Scan for the cell matching the given text and deliver its (x, y) coordinate at center. 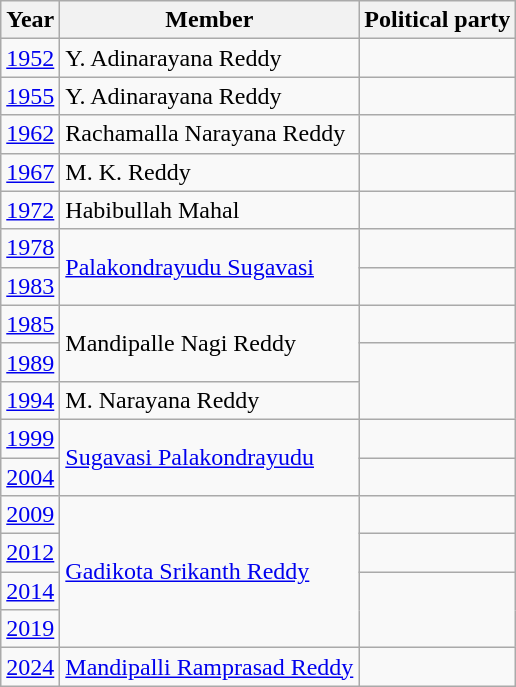
Habibullah Mahal (210, 210)
1962 (30, 134)
2014 (30, 591)
Mandipalli Ramprasad Reddy (210, 667)
Rachamalla Narayana Reddy (210, 134)
1972 (30, 210)
M. Narayana Reddy (210, 400)
2004 (30, 477)
Palakondrayudu Sugavasi (210, 267)
2024 (30, 667)
Gadikota Srikanth Reddy (210, 572)
2012 (30, 553)
2009 (30, 515)
1978 (30, 248)
1955 (30, 96)
1989 (30, 362)
1983 (30, 286)
Year (30, 20)
1952 (30, 58)
1994 (30, 400)
1985 (30, 324)
Member (210, 20)
Political party (438, 20)
2019 (30, 629)
Sugavasi Palakondrayudu (210, 457)
1999 (30, 438)
Mandipalle Nagi Reddy (210, 343)
1967 (30, 172)
M. K. Reddy (210, 172)
